Search for the cell housing the specified text and yield its [X, Y] center coordinate. 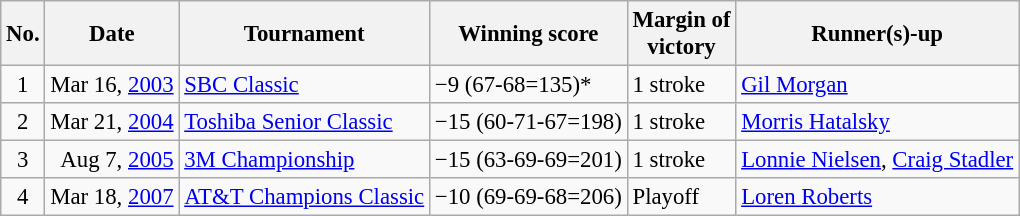
Mar 21, 2004 [112, 122]
Mar 18, 2007 [112, 197]
Gil Morgan [878, 85]
3M Championship [304, 160]
No. [23, 34]
AT&T Champions Classic [304, 197]
−9 (67-68=135)* [529, 85]
Date [112, 34]
Lonnie Nielsen, Craig Stadler [878, 160]
Playoff [682, 197]
Mar 16, 2003 [112, 85]
Margin ofvictory [682, 34]
−15 (60-71-67=198) [529, 122]
Toshiba Senior Classic [304, 122]
Aug 7, 2005 [112, 160]
Tournament [304, 34]
2 [23, 122]
−15 (63-69-69=201) [529, 160]
4 [23, 197]
Winning score [529, 34]
Morris Hatalsky [878, 122]
1 [23, 85]
SBC Classic [304, 85]
−10 (69-69-68=206) [529, 197]
Loren Roberts [878, 197]
Runner(s)-up [878, 34]
3 [23, 160]
